Search for the cell housing the specified text and yield its (X, Y) center coordinate. 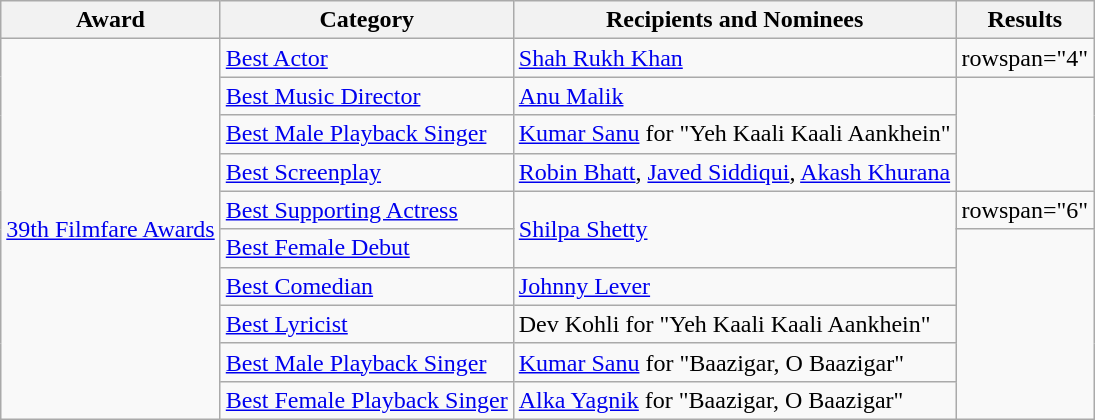
Anu Malik (734, 96)
Best Supporting Actress (366, 210)
Best Actor (366, 58)
39th Filmfare Awards (110, 230)
Best Lyricist (366, 324)
Category (366, 20)
Best Female Playback Singer (366, 400)
Recipients and Nominees (734, 20)
rowspan="4" (1025, 58)
Robin Bhatt, Javed Siddiqui, Akash Khurana (734, 172)
Shilpa Shetty (734, 229)
Best Comedian (366, 286)
Alka Yagnik for "Baazigar, O Baazigar" (734, 400)
Award (110, 20)
Shah Rukh Khan (734, 58)
Dev Kohli for "Yeh Kaali Kaali Aankhein" (734, 324)
Johnny Lever (734, 286)
rowspan="6" (1025, 210)
Best Female Debut (366, 248)
Best Screenplay (366, 172)
Results (1025, 20)
Kumar Sanu for "Yeh Kaali Kaali Aankhein" (734, 134)
Kumar Sanu for "Baazigar, O Baazigar" (734, 362)
Best Music Director (366, 96)
